Return [x, y] of the center of cell containing provided text 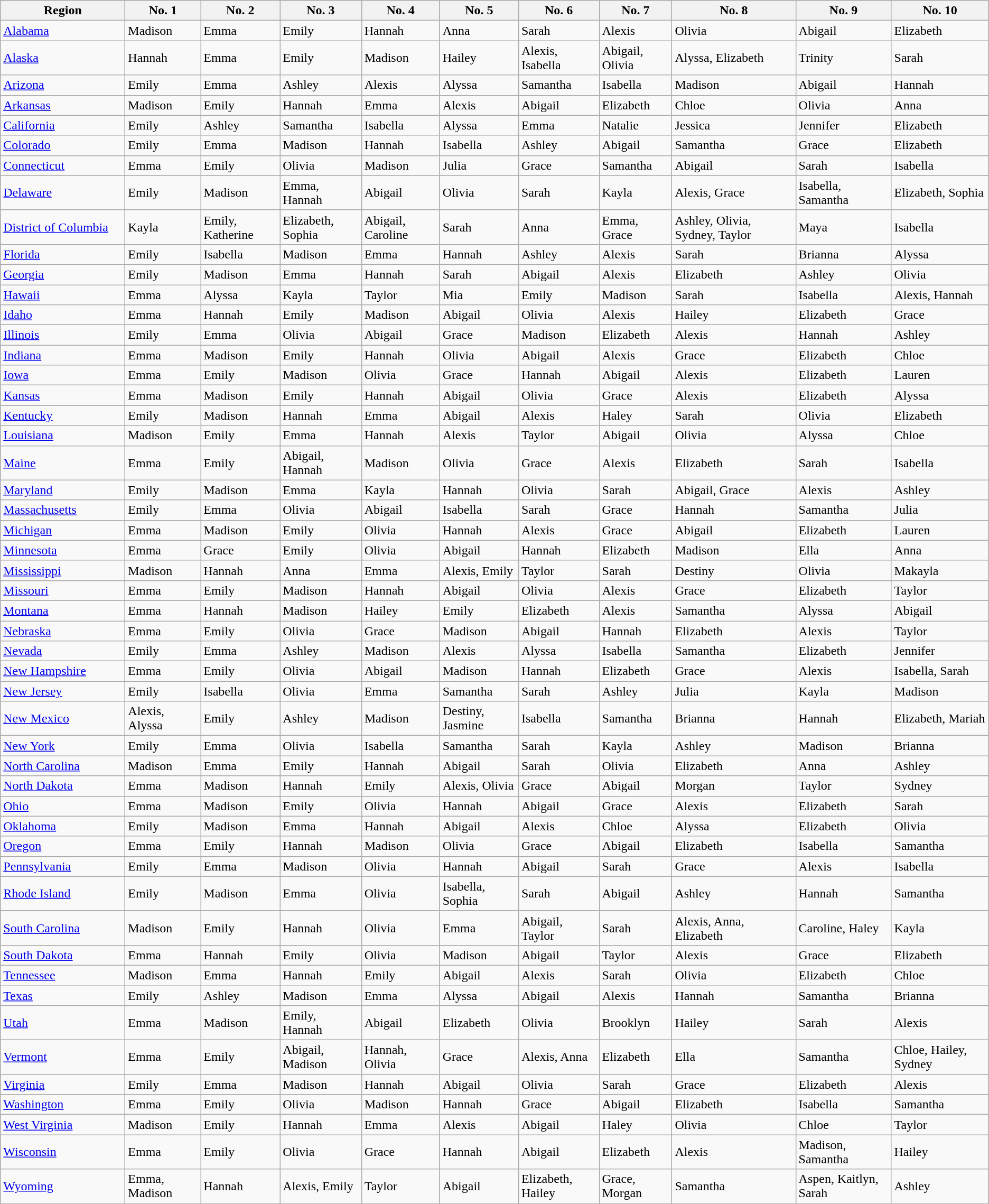
Abigail, Taylor [559, 928]
Emily, Hannah [321, 1023]
Tennessee [63, 975]
Emily, Katherine [240, 227]
Missouri [63, 590]
Sydney [940, 786]
Caroline, Haley [843, 928]
No. 5 [479, 11]
Abigail, Caroline [400, 227]
Hannah, Olivia [400, 1057]
Abigail, Olivia [636, 58]
New York [63, 746]
Hawaii [63, 294]
Alexis, Alyssa [163, 719]
Alaska [63, 58]
Aspen, Kaitlyn, Sarah [843, 1186]
Destiny, Jasmine [479, 719]
Makayla [940, 570]
North Carolina [63, 766]
Alexis, Olivia [479, 786]
California [63, 125]
Minnesota [63, 550]
Madison, Samantha [843, 1152]
No. 10 [940, 11]
Morgan [734, 786]
Nebraska [63, 631]
Washington [63, 1105]
Ohio [63, 806]
Chloe, Hailey, Sydney [940, 1057]
Isabella, Sarah [940, 671]
New Mexico [63, 719]
Mia [479, 294]
Michigan [63, 530]
Georgia [63, 274]
Idaho [63, 315]
Alexis, Anna [559, 1057]
No. 3 [321, 11]
Trinity [843, 58]
Illinois [63, 335]
Massachusetts [63, 510]
No. 9 [843, 11]
Elizabeth, Mariah [940, 719]
Virginia [63, 1085]
Jessica [734, 125]
Alexis, Hannah [940, 294]
Elizabeth, Hailey [559, 1186]
West Virginia [63, 1125]
No. 4 [400, 11]
North Dakota [63, 786]
South Dakota [63, 955]
Alyssa, Elizabeth [734, 58]
Isabella, Sophia [479, 893]
Grace, Morgan [636, 1186]
New Jersey [63, 691]
Arkansas [63, 105]
Maine [63, 463]
No. 2 [240, 11]
No. 6 [559, 11]
No. 8 [734, 11]
Kansas [63, 395]
Oregon [63, 846]
Rhode Island [63, 893]
New Hampshire [63, 671]
Vermont [63, 1057]
Iowa [63, 375]
Alexis, Grace [734, 192]
Emma, Madison [163, 1186]
Wisconsin [63, 1152]
Ashley, Olivia, Sydney, Taylor [734, 227]
Oklahoma [63, 826]
Maya [843, 227]
Isabella, Samantha [843, 192]
Emma, Hannah [321, 192]
Texas [63, 995]
No. 1 [163, 11]
Alexis, Anna, Elizabeth [734, 928]
Abigail, Grace [734, 490]
Emma, Grace [636, 227]
Alexis, Isabella [559, 58]
Arizona [63, 85]
Indiana [63, 355]
Region [63, 11]
Maryland [63, 490]
Natalie [636, 125]
Abigail, Hannah [321, 463]
Abigail, Madison [321, 1057]
No. 7 [636, 11]
Connecticut [63, 165]
Wyoming [63, 1186]
Kentucky [63, 415]
Alabama [63, 31]
Pennsylvania [63, 866]
Delaware [63, 192]
District of Columbia [63, 227]
Mississippi [63, 570]
Louisiana [63, 436]
Brooklyn [636, 1023]
Utah [63, 1023]
Destiny [734, 570]
South Carolina [63, 928]
Florida [63, 254]
Colorado [63, 145]
Nevada [63, 651]
Montana [63, 610]
